Determine the (x, y) coordinate at the center of the cell enclosing the given text.  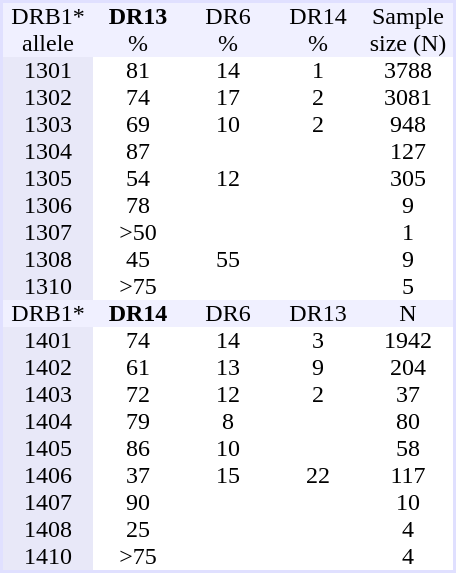
1406 (48, 476)
204 (408, 368)
1942 (408, 340)
8 (228, 422)
87 (138, 152)
1310 (48, 286)
80 (408, 422)
5 (408, 286)
3 (318, 340)
305 (408, 178)
90 (138, 502)
1303 (48, 124)
1302 (48, 98)
>50 (138, 232)
61 (138, 368)
1405 (48, 448)
22 (318, 476)
79 (138, 422)
15 (228, 476)
69 (138, 124)
1306 (48, 206)
1403 (48, 394)
Sample (408, 16)
86 (138, 448)
allele (48, 44)
58 (408, 448)
81 (138, 70)
25 (138, 530)
1408 (48, 530)
117 (408, 476)
1404 (48, 422)
1305 (48, 178)
3081 (408, 98)
1307 (48, 232)
55 (228, 260)
1301 (48, 70)
1407 (48, 502)
13 (228, 368)
1402 (48, 368)
1401 (48, 340)
3788 (408, 70)
N (408, 314)
1410 (48, 556)
1308 (48, 260)
size (N) (408, 44)
78 (138, 206)
1304 (48, 152)
54 (138, 178)
72 (138, 394)
127 (408, 152)
17 (228, 98)
45 (138, 260)
948 (408, 124)
